Return [X, Y] of the center of cell containing provided text 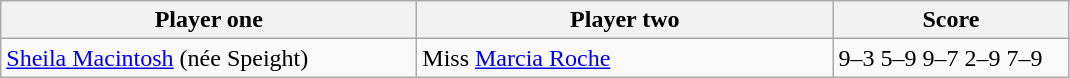
Sheila Macintosh (née Speight) [209, 58]
Score [951, 20]
Player one [209, 20]
9–3 5–9 9–7 2–9 7–9 [951, 58]
Player two [625, 20]
Miss Marcia Roche [625, 58]
